Search for the cell housing the specified text and yield its [X, Y] center coordinate. 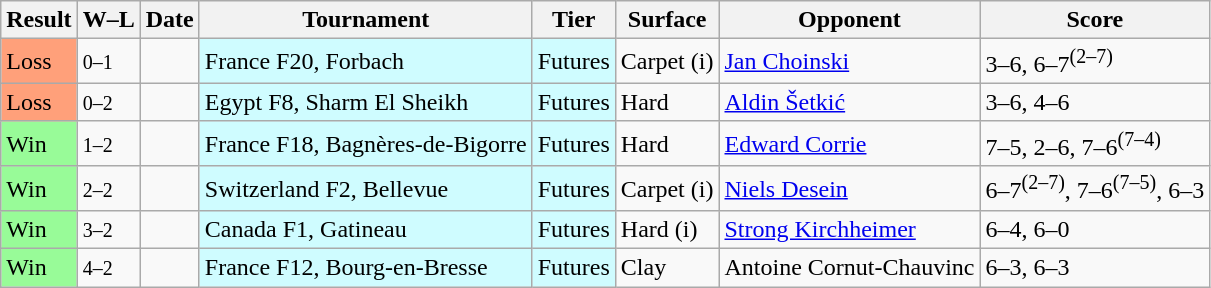
Hard (i) [667, 230]
France F12, Bourg-en-Bresse [366, 268]
Tier [574, 20]
2–2 [108, 188]
W–L [108, 20]
Surface [667, 20]
4–2 [108, 268]
France F20, Forbach [366, 62]
6–3, 6–3 [1095, 268]
Canada F1, Gatineau [366, 230]
Aldin Šetkić [850, 102]
Edward Corrie [850, 144]
Strong Kirchheimer [850, 230]
Tournament [366, 20]
Jan Choinski [850, 62]
Score [1095, 20]
Opponent [850, 20]
7–5, 2–6, 7–6(7–4) [1095, 144]
3–6, 4–6 [1095, 102]
Egypt F8, Sharm El Sheikh [366, 102]
6–4, 6–0 [1095, 230]
Clay [667, 268]
1–2 [108, 144]
Result [39, 20]
Niels Desein [850, 188]
0–2 [108, 102]
0–1 [108, 62]
Switzerland F2, Bellevue [366, 188]
France F18, Bagnères-de-Bigorre [366, 144]
Antoine Cornut-Chauvinc [850, 268]
3–6, 6–7(2–7) [1095, 62]
6–7(2–7), 7–6(7–5), 6–3 [1095, 188]
Date [170, 20]
3–2 [108, 230]
